Output the (x, y) coordinate of the center of the cell containing the given text.  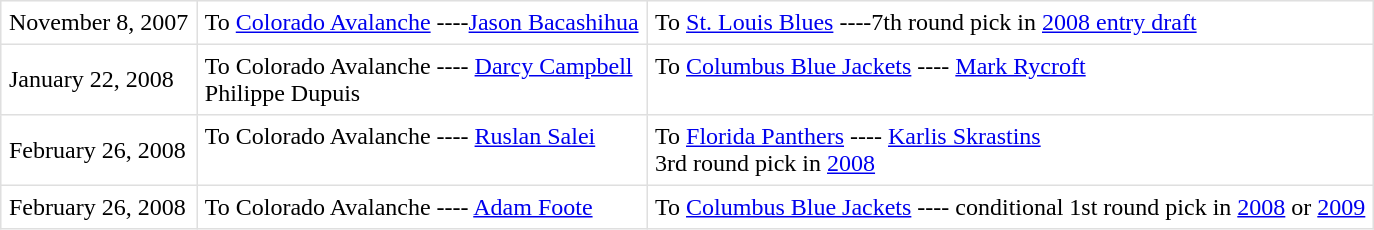
To Florida Panthers ---- Karlis Skrastins 3rd round pick in 2008 (1010, 150)
To Colorado Avalanche ----Jason Bacashihua (422, 23)
To St. Louis Blues ----7th round pick in 2008 entry draft (1010, 23)
To Columbus Blue Jackets ---- Mark Rycroft (1010, 79)
November 8, 2007 (99, 23)
To Colorado Avalanche ---- Ruslan Salei (422, 150)
To Columbus Blue Jackets ---- conditional 1st round pick in 2008 or 2009 (1010, 207)
January 22, 2008 (99, 79)
To Colorado Avalanche ---- Darcy CampbellPhilippe Dupuis (422, 79)
To Colorado Avalanche ---- Adam Foote (422, 207)
